Find where the given text appears and provide that cell's center as (X, Y) coordinate. 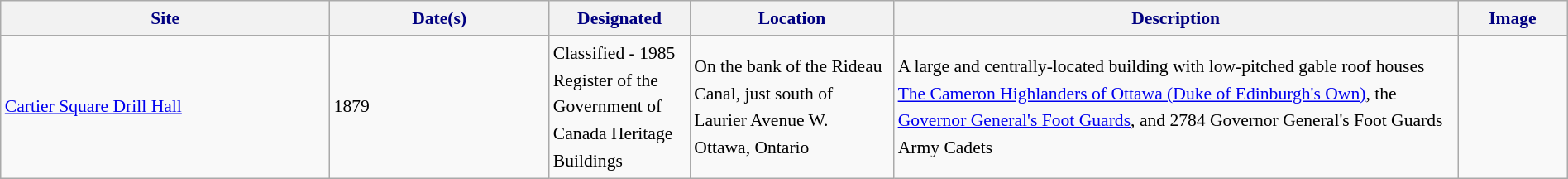
Location (791, 18)
Site (165, 18)
On the bank of the Rideau Canal, just south of Laurier Avenue W.Ottawa, Ontario (791, 108)
Cartier Square Drill Hall (165, 108)
Image (1513, 18)
Date(s) (440, 18)
Description (1176, 18)
Designated (619, 18)
Classified - 1985 Register of the Government of Canada Heritage Buildings (619, 108)
1879 (440, 108)
